Determine the (X, Y) coordinate at the center of the cell enclosing the given text.  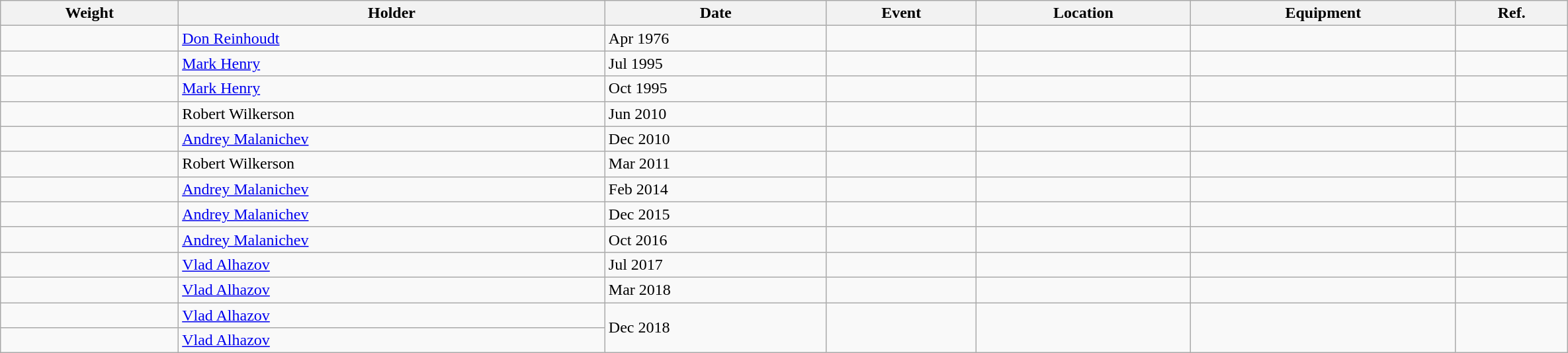
Oct 1995 (716, 89)
Mar 2018 (716, 290)
Holder (392, 13)
Oct 2016 (716, 239)
Date (716, 13)
Mar 2011 (716, 164)
Dec 2015 (716, 214)
Equipment (1323, 13)
Jul 1995 (716, 63)
Apr 1976 (716, 38)
Dec 2010 (716, 139)
Weight (90, 13)
Jul 2017 (716, 264)
Event (901, 13)
Ref. (1511, 13)
Don Reinhoudt (392, 38)
Feb 2014 (716, 189)
Jun 2010 (716, 114)
Location (1083, 13)
Dec 2018 (716, 328)
